For the text-containing cell, return its midpoint in (x, y) coordinate format. 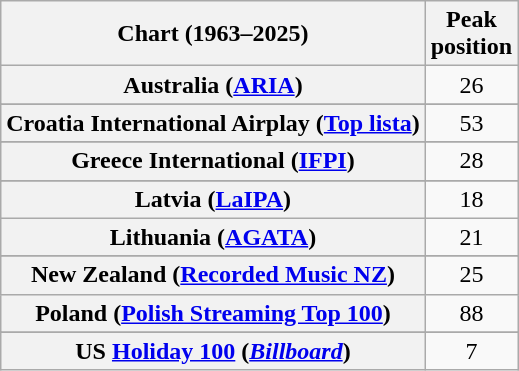
Greece International (IFPI) (213, 161)
28 (471, 161)
53 (471, 123)
88 (471, 313)
Chart (1963–2025) (213, 34)
Latvia (LaIPA) (213, 199)
21 (471, 237)
7 (471, 351)
18 (471, 199)
Lithuania (AGATA) (213, 237)
New Zealand (Recorded Music NZ) (213, 275)
Australia (ARIA) (213, 85)
26 (471, 85)
Poland (Polish Streaming Top 100) (213, 313)
US Holiday 100 (Billboard) (213, 351)
25 (471, 275)
Croatia International Airplay (Top lista) (213, 123)
Peakposition (471, 34)
